Return the [X, Y] coordinate for the center point of the cell that contains the specified text.  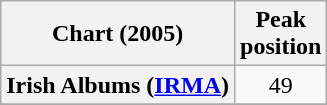
49 [281, 85]
Irish Albums (IRMA) [118, 85]
Peakposition [281, 34]
Chart (2005) [118, 34]
